Search for the cell housing the specified text and yield its (X, Y) center coordinate. 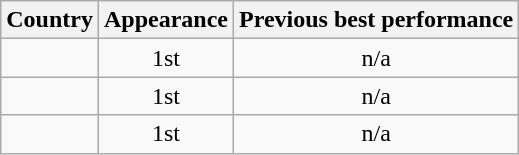
Appearance (166, 20)
Previous best performance (376, 20)
Country (50, 20)
